Locate the cell with the specified text and output its [X, Y] center coordinate. 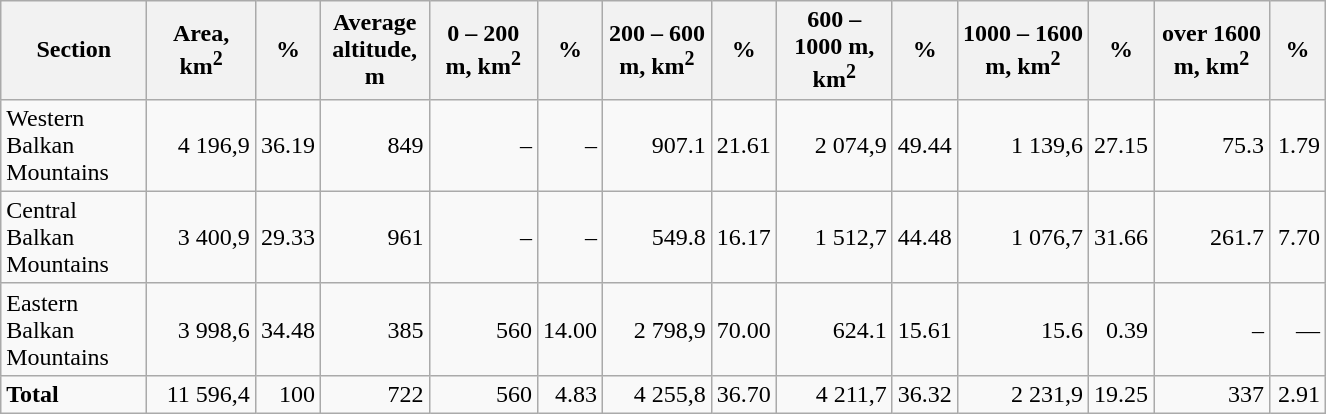
44.48 [924, 237]
36.19 [288, 145]
27.15 [1120, 145]
0.39 [1120, 329]
Average altitude, m [374, 50]
19.25 [1120, 394]
15.61 [924, 329]
21.61 [744, 145]
4 196,9 [202, 145]
14.00 [570, 329]
4 211,7 [834, 394]
2 074,9 [834, 145]
16.17 [744, 237]
4.83 [570, 394]
0 – 200 m, km2 [484, 50]
722 [374, 394]
Total [74, 394]
Eastern Balkan Mountains [74, 329]
3 400,9 [202, 237]
70.00 [744, 329]
549.8 [658, 237]
— [1298, 329]
961 [374, 237]
Central Balkan Mountains [74, 237]
200 – 600 m, km2 [658, 50]
1 076,7 [1022, 237]
75.3 [1212, 145]
849 [374, 145]
34.48 [288, 329]
2 231,9 [1022, 394]
2 798,9 [658, 329]
31.66 [1120, 237]
15.6 [1022, 329]
over 1600 m, km2 [1212, 50]
1 139,6 [1022, 145]
49.44 [924, 145]
Section [74, 50]
29.33 [288, 237]
36.70 [744, 394]
100 [288, 394]
1000 – 1600 m, km2 [1022, 50]
1.79 [1298, 145]
261.7 [1212, 237]
600 – 1000 m, km2 [834, 50]
2.91 [1298, 394]
Western Balkan Mountains [74, 145]
1 512,7 [834, 237]
Area,km2 [202, 50]
337 [1212, 394]
3 998,6 [202, 329]
11 596,4 [202, 394]
624.1 [834, 329]
907.1 [658, 145]
36.32 [924, 394]
385 [374, 329]
4 255,8 [658, 394]
7.70 [1298, 237]
